Pinpoint the cell where the given text exists, returning its (x, y) midpoint coordinate. 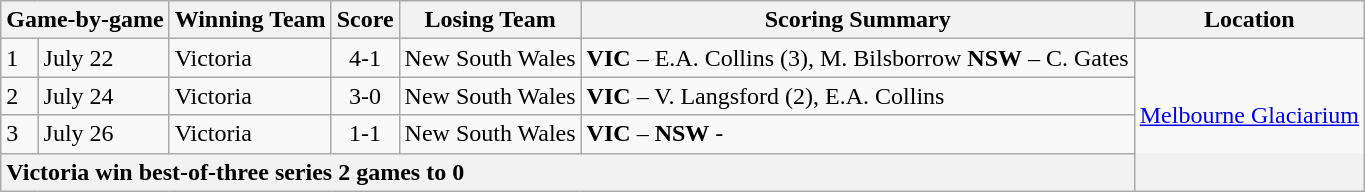
July 22 (104, 58)
Winning Team (250, 20)
1-1 (365, 134)
Location (1249, 20)
4-1 (365, 58)
1 (20, 58)
Scoring Summary (858, 20)
3-0 (365, 96)
VIC – E.A. Collins (3), M. Bilsborrow NSW – C. Gates (858, 58)
July 24 (104, 96)
VIC – NSW - (858, 134)
Losing Team (490, 20)
VIC – V. Langsford (2), E.A. Collins (858, 96)
Score (365, 20)
Melbourne Glaciarium (1249, 115)
3 (20, 134)
July 26 (104, 134)
Game-by-game (85, 20)
Victoria win best-of-three series 2 games to 0 (683, 172)
2 (20, 96)
